Determine the (X, Y) coordinate at the center of the cell enclosing the given text.  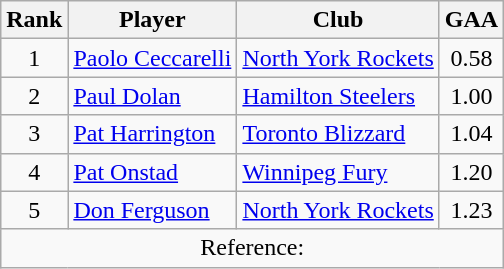
3 (34, 134)
Hamilton Steelers (338, 96)
Pat Harrington (152, 134)
Player (152, 20)
Don Ferguson (152, 210)
0.58 (471, 58)
1.20 (471, 172)
Winnipeg Fury (338, 172)
Club (338, 20)
GAA (471, 20)
1.04 (471, 134)
Rank (34, 20)
Toronto Blizzard (338, 134)
5 (34, 210)
1 (34, 58)
4 (34, 172)
Paolo Ceccarelli (152, 58)
Pat Onstad (152, 172)
Reference: (252, 248)
1.23 (471, 210)
2 (34, 96)
Paul Dolan (152, 96)
1.00 (471, 96)
